Locate the cell with the specified text and output its [x, y] center coordinate. 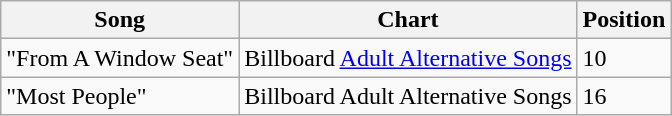
Song [120, 20]
10 [624, 58]
16 [624, 96]
Chart [408, 20]
"From A Window Seat" [120, 58]
"Most People" [120, 96]
Position [624, 20]
